Detect which cell encompasses the target text, then output its [X, Y] center coordinate. 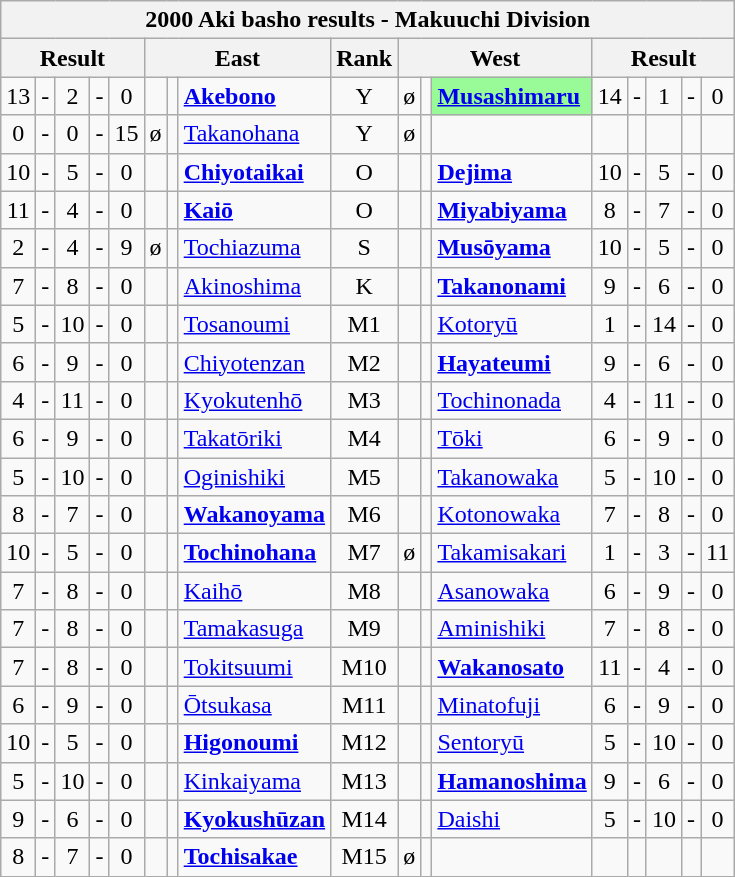
East [238, 58]
Akebono [254, 96]
Hayateumi [512, 362]
Tochisakae [254, 857]
M7 [364, 553]
Aminishiki [512, 629]
Takanowaka [512, 477]
Takamisakari [512, 553]
Akinoshima [254, 286]
Tosanoumi [254, 324]
3 [664, 553]
Takanonami [512, 286]
Chiyotaikai [254, 172]
Daishi [512, 819]
Sentoryū [512, 743]
Tamakasuga [254, 629]
Tochinonada [512, 400]
M10 [364, 667]
M2 [364, 362]
M3 [364, 400]
Kyokushūzan [254, 819]
Wakanosato [512, 667]
Takanohana [254, 134]
M9 [364, 629]
Oginishiki [254, 477]
Minatofuji [512, 705]
S [364, 248]
Kinkaiyama [254, 781]
Miyabiyama [512, 210]
Musashimaru [512, 96]
Kotoryū [512, 324]
M15 [364, 857]
M11 [364, 705]
Musōyama [512, 248]
West [496, 58]
M1 [364, 324]
M12 [364, 743]
Tōki [512, 438]
Higonoumi [254, 743]
15 [126, 134]
Rank [364, 58]
Kotonowaka [512, 515]
2000 Aki basho results - Makuuchi Division [368, 20]
M5 [364, 477]
Takatōriki [254, 438]
Ōtsukasa [254, 705]
Asanowaka [512, 591]
Hamanoshima [512, 781]
Chiyotenzan [254, 362]
Kaiō [254, 210]
Tochiazuma [254, 248]
Wakanoyama [254, 515]
M4 [364, 438]
Kaihō [254, 591]
M6 [364, 515]
Kyokutenhō [254, 400]
Tochinohana [254, 553]
M8 [364, 591]
M13 [364, 781]
M14 [364, 819]
Dejima [512, 172]
K [364, 286]
Tokitsuumi [254, 667]
13 [18, 96]
